Find where the given text appears and provide that cell's center as (X, Y) coordinate. 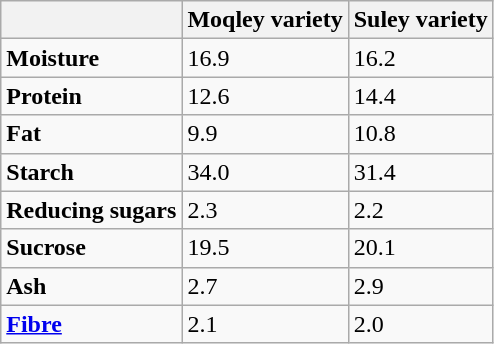
2.1 (265, 324)
Starch (92, 172)
Fat (92, 134)
2.3 (265, 210)
Protein (92, 96)
9.9 (265, 134)
31.4 (420, 172)
Moqley variety (265, 20)
Sucrose (92, 248)
2.0 (420, 324)
Reducing sugars (92, 210)
10.8 (420, 134)
2.9 (420, 286)
2.2 (420, 210)
Fibre (92, 324)
34.0 (265, 172)
12.6 (265, 96)
Suley variety (420, 20)
Ash (92, 286)
Moisture (92, 58)
14.4 (420, 96)
2.7 (265, 286)
19.5 (265, 248)
16.2 (420, 58)
20.1 (420, 248)
16.9 (265, 58)
